Find where the given text appears and provide that cell's center as [X, Y] coordinate. 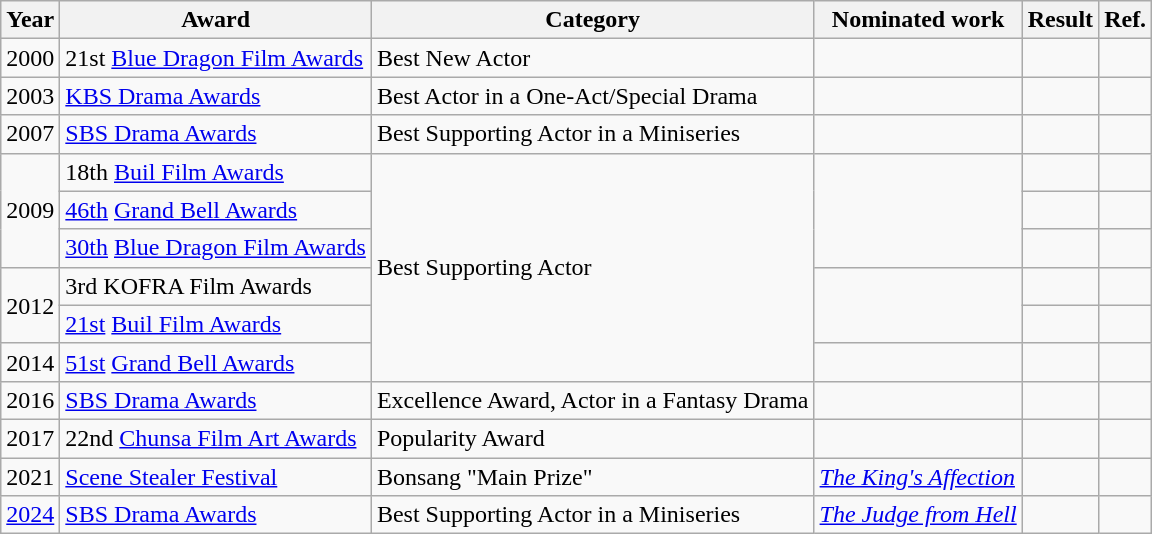
18th Buil Film Awards [216, 172]
3rd KOFRA Film Awards [216, 286]
The King's Affection [918, 477]
2016 [30, 400]
30th Blue Dragon Film Awards [216, 248]
Year [30, 20]
2017 [30, 438]
Popularity Award [592, 438]
Bonsang "Main Prize" [592, 477]
2024 [30, 515]
2009 [30, 210]
2012 [30, 305]
Ref. [1126, 20]
51st Grand Bell Awards [216, 362]
Scene Stealer Festival [216, 477]
21st Buil Film Awards [216, 324]
2014 [30, 362]
Category [592, 20]
Excellence Award, Actor in a Fantasy Drama [592, 400]
22nd Chunsa Film Art Awards [216, 438]
Best Actor in a One-Act/Special Drama [592, 96]
The Judge from Hell [918, 515]
46th Grand Bell Awards [216, 210]
Nominated work [918, 20]
2007 [30, 134]
2000 [30, 58]
KBS Drama Awards [216, 96]
Result [1060, 20]
Best Supporting Actor [592, 267]
Award [216, 20]
2003 [30, 96]
21st Blue Dragon Film Awards [216, 58]
Best New Actor [592, 58]
2021 [30, 477]
